Search for the cell housing the specified text and yield its (X, Y) center coordinate. 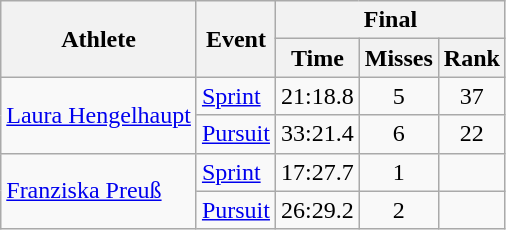
Time (317, 58)
26:29.2 (317, 210)
5 (398, 96)
Misses (398, 58)
Athlete (99, 39)
Laura Hengelhaupt (99, 115)
Final (390, 20)
21:18.8 (317, 96)
Franziska Preuß (99, 191)
1 (398, 172)
Rank (472, 58)
6 (398, 134)
33:21.4 (317, 134)
Event (236, 39)
22 (472, 134)
37 (472, 96)
17:27.7 (317, 172)
2 (398, 210)
